Determine the [x, y] coordinate at the center of the cell enclosing the given text.  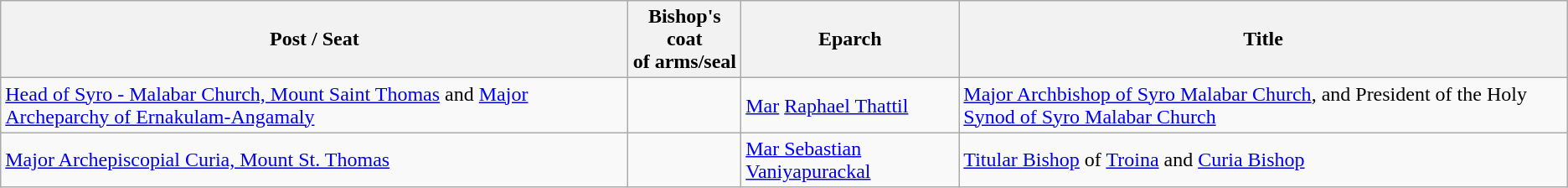
Post / Seat [315, 39]
Bishop's coatof arms/seal [685, 39]
Mar Sebastian Vaniyapurackal [850, 159]
Mar Raphael Thattil [850, 106]
Titular Bishop of Troina and Curia Bishop [1263, 159]
Major Archepiscopial Curia, Mount St. Thomas [315, 159]
Eparch [850, 39]
Head of Syro - Malabar Church, Mount Saint Thomas and Major Archeparchy of Ernakulam-Angamaly [315, 106]
Major Archbishop of Syro Malabar Church, and President of the Holy Synod of Syro Malabar Church [1263, 106]
Title [1263, 39]
